Locate the cell with the specified text and output its (x, y) center coordinate. 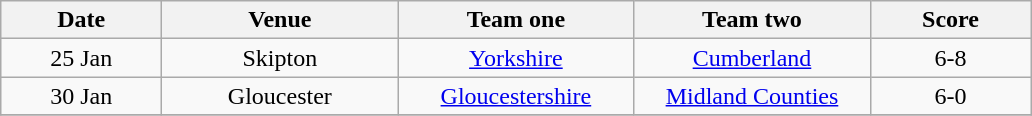
Midland Counties (752, 96)
Date (82, 20)
30 Jan (82, 96)
Gloucester (280, 96)
6-0 (950, 96)
25 Jan (82, 58)
Yorkshire (516, 58)
Venue (280, 20)
Score (950, 20)
Gloucestershire (516, 96)
Team one (516, 20)
6-8 (950, 58)
Skipton (280, 58)
Team two (752, 20)
Cumberland (752, 58)
